Provide the (x, y) coordinate of the cell's center where the given text is located.  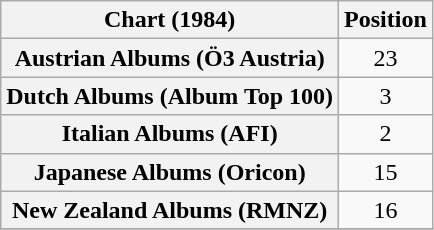
Austrian Albums (Ö3 Austria) (170, 58)
16 (386, 210)
Dutch Albums (Album Top 100) (170, 96)
New Zealand Albums (RMNZ) (170, 210)
Italian Albums (AFI) (170, 134)
23 (386, 58)
2 (386, 134)
3 (386, 96)
Position (386, 20)
Chart (1984) (170, 20)
Japanese Albums (Oricon) (170, 172)
15 (386, 172)
